Provide the (X, Y) coordinate of the cell's center where the given text is located.  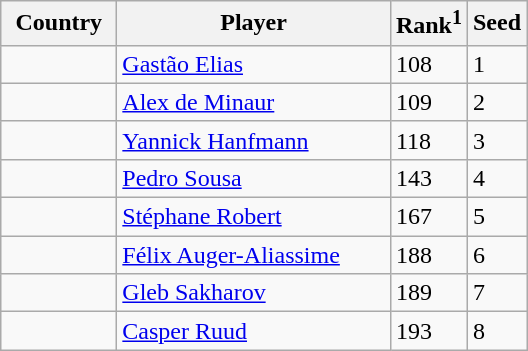
Félix Auger-Aliassime (254, 255)
5 (496, 217)
Casper Ruud (254, 331)
Alex de Minaur (254, 102)
167 (428, 217)
118 (428, 140)
Gleb Sakharov (254, 293)
Pedro Sousa (254, 178)
6 (496, 255)
109 (428, 102)
1 (496, 64)
188 (428, 255)
2 (496, 102)
193 (428, 331)
Player (254, 24)
4 (496, 178)
8 (496, 331)
108 (428, 64)
143 (428, 178)
3 (496, 140)
189 (428, 293)
Stéphane Robert (254, 217)
Seed (496, 24)
Country (59, 24)
Rank1 (428, 24)
Yannick Hanfmann (254, 140)
7 (496, 293)
Gastão Elias (254, 64)
